Locate the cell with the specified text and output its (X, Y) center coordinate. 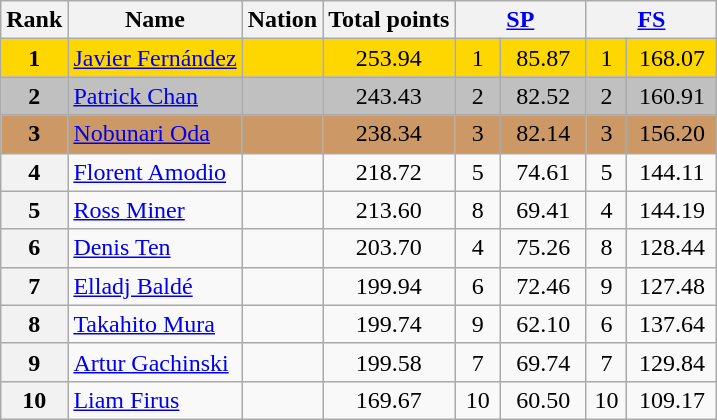
144.19 (672, 210)
156.20 (672, 134)
74.61 (544, 172)
82.14 (544, 134)
85.87 (544, 58)
137.64 (672, 324)
Nation (282, 20)
Artur Gachinski (155, 362)
Nobunari Oda (155, 134)
Total points (389, 20)
243.43 (389, 96)
160.91 (672, 96)
Florent Amodio (155, 172)
75.26 (544, 248)
129.84 (672, 362)
199.74 (389, 324)
Name (155, 20)
82.52 (544, 96)
Javier Fernández (155, 58)
199.58 (389, 362)
109.17 (672, 400)
127.48 (672, 286)
60.50 (544, 400)
FS (652, 20)
144.11 (672, 172)
218.72 (389, 172)
62.10 (544, 324)
69.41 (544, 210)
69.74 (544, 362)
168.07 (672, 58)
Liam Firus (155, 400)
128.44 (672, 248)
Elladj Baldé (155, 286)
Patrick Chan (155, 96)
199.94 (389, 286)
SP (520, 20)
253.94 (389, 58)
213.60 (389, 210)
72.46 (544, 286)
Ross Miner (155, 210)
Denis Ten (155, 248)
169.67 (389, 400)
203.70 (389, 248)
Takahito Mura (155, 324)
Rank (34, 20)
238.34 (389, 134)
